Locate the cell with the specified text and output its (x, y) center coordinate. 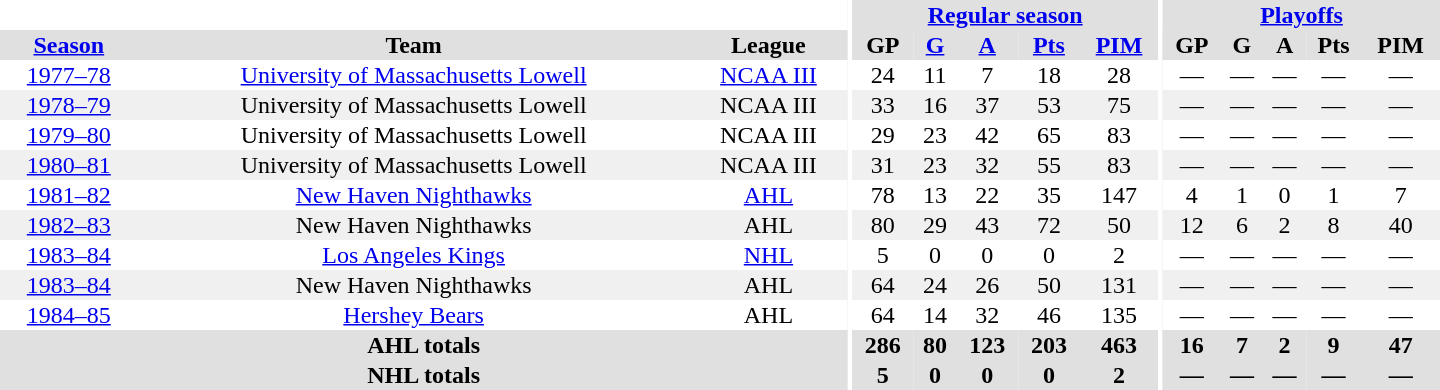
Team (414, 45)
1982–83 (69, 225)
11 (936, 75)
Los Angeles Kings (414, 255)
4 (1192, 195)
53 (1049, 105)
135 (1120, 315)
123 (987, 345)
1981–82 (69, 195)
6 (1242, 225)
31 (883, 165)
75 (1120, 105)
League (769, 45)
147 (1120, 195)
43 (987, 225)
131 (1120, 285)
37 (987, 105)
14 (936, 315)
33 (883, 105)
9 (1334, 345)
47 (1400, 345)
55 (1049, 165)
35 (1049, 195)
22 (987, 195)
Playoffs (1302, 15)
203 (1049, 345)
1977–78 (69, 75)
Regular season (1005, 15)
463 (1120, 345)
12 (1192, 225)
46 (1049, 315)
1980–81 (69, 165)
Hershey Bears (414, 315)
1984–85 (69, 315)
65 (1049, 135)
28 (1120, 75)
13 (936, 195)
1979–80 (69, 135)
78 (883, 195)
NHL (769, 255)
8 (1334, 225)
1978–79 (69, 105)
Season (69, 45)
72 (1049, 225)
42 (987, 135)
40 (1400, 225)
286 (883, 345)
18 (1049, 75)
NHL totals (424, 375)
26 (987, 285)
AHL totals (424, 345)
